From the cell containing the given text, extract its center point as [x, y] coordinate. 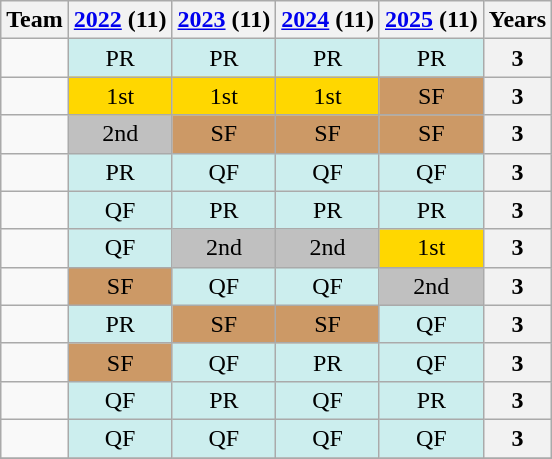
2023 (11) [224, 20]
2022 (11) [120, 20]
2025 (11) [431, 20]
Team [35, 20]
Years [517, 20]
2024 (11) [328, 20]
